Return the [x, y] coordinate for the center point of the cell that contains the specified text.  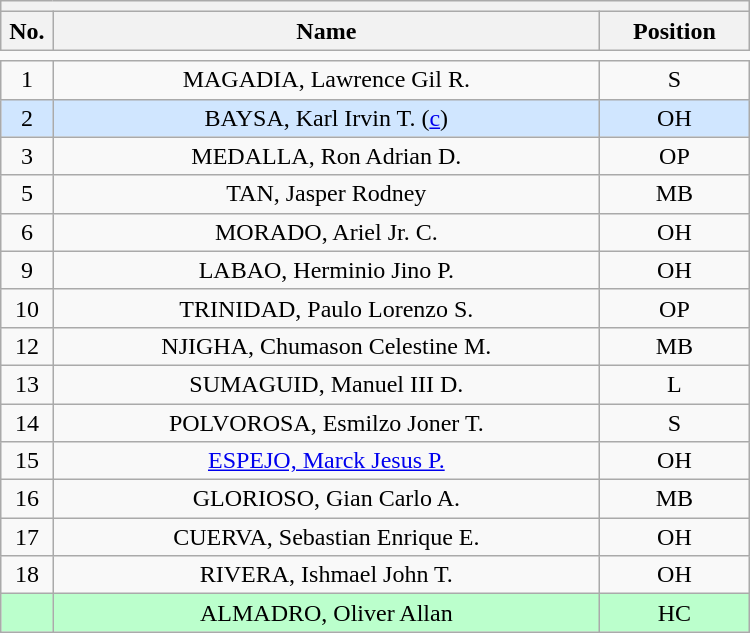
6 [27, 232]
10 [27, 308]
MORADO, Ariel Jr. C. [326, 232]
RIVERA, Ishmael John T. [326, 575]
TRINIDAD, Paulo Lorenzo S. [326, 308]
No. [27, 31]
2 [27, 118]
14 [27, 423]
17 [27, 537]
CUERVA, Sebastian Enrique E. [326, 537]
NJIGHA, Chumason Celestine M. [326, 346]
12 [27, 346]
ESPEJO, Marck Jesus P. [326, 461]
15 [27, 461]
ALMADRO, Oliver Allan [326, 613]
SUMAGUID, Manuel III D. [326, 384]
GLORIOSO, Gian Carlo A. [326, 499]
16 [27, 499]
MEDALLA, Ron Adrian D. [326, 156]
L [675, 384]
Name [326, 31]
BAYSA, Karl Irvin T. (c) [326, 118]
1 [27, 80]
5 [27, 194]
MAGADIA, Lawrence Gil R. [326, 80]
Position [675, 31]
3 [27, 156]
13 [27, 384]
9 [27, 270]
LABAO, Herminio Jino P. [326, 270]
18 [27, 575]
TAN, Jasper Rodney [326, 194]
HC [675, 613]
POLVOROSA, Esmilzo Joner T. [326, 423]
